Output the [x, y] coordinate of the center of the cell containing the given text.  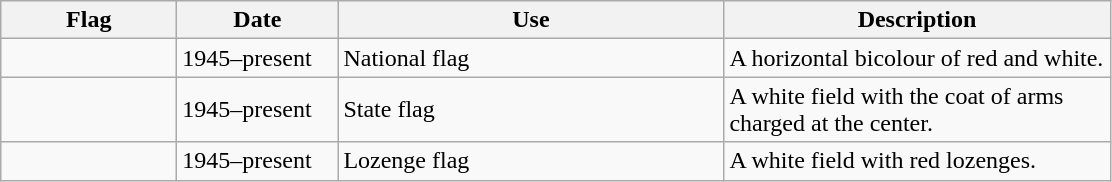
Date [258, 20]
State flag [531, 110]
National flag [531, 58]
A white field with the coat of arms charged at the center. [917, 110]
Lozenge flag [531, 161]
Description [917, 20]
A horizontal bicolour of red and white. [917, 58]
Use [531, 20]
A white field with red lozenges. [917, 161]
Flag [89, 20]
